Return the [X, Y] coordinate for the center point of the cell that contains the specified text.  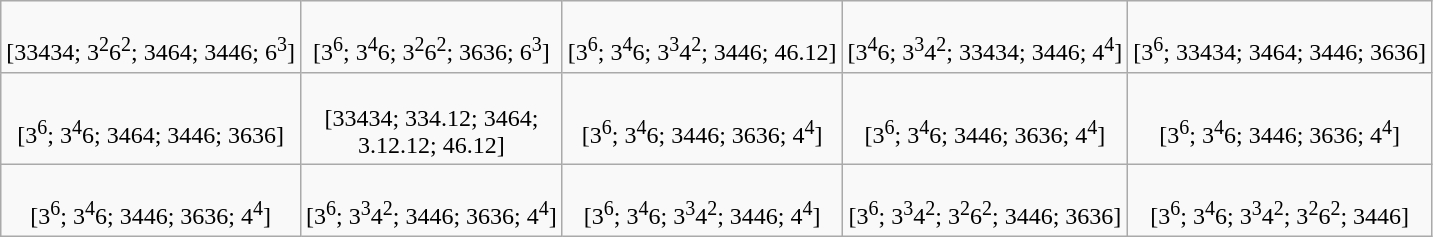
[33434; 3262; 3464; 3446; 63] [151, 37]
[36; 3342; 3446; 3636; 44] [432, 200]
[36; 346; 3342; 3446; 46.12] [702, 37]
[36; 33434; 3464; 3446; 3636] [1280, 37]
[33434; 334.12; 3464;3.12.12; 46.12] [432, 118]
[36; 346; 3342; 3262; 3446] [1280, 200]
[36; 346; 3464; 3446; 3636] [151, 118]
[36; 3342; 3262; 3446; 3636] [985, 200]
[346; 3342; 33434; 3446; 44] [985, 37]
[36; 346; 3262; 3636; 63] [432, 37]
[36; 346; 3342; 3446; 44] [702, 200]
